Capture the cell that displays the provided text and extract its [x, y] central coordinate. 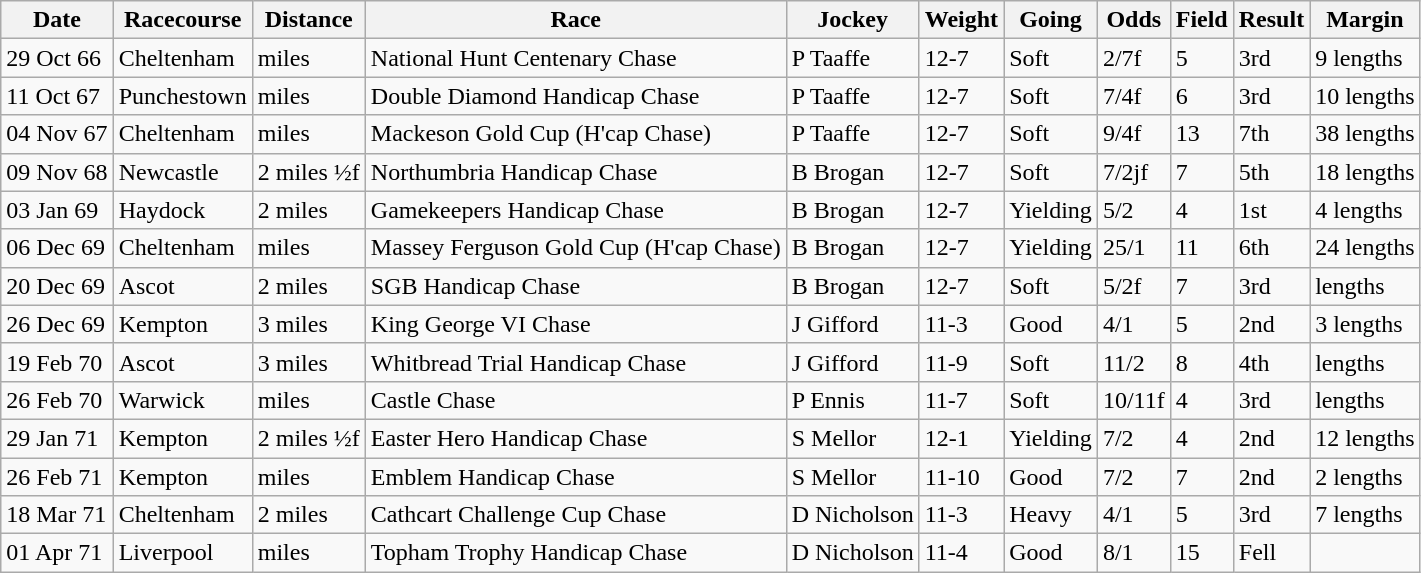
15 [1202, 553]
9 lengths [1365, 58]
13 [1202, 134]
Result [1271, 20]
Racecourse [182, 20]
12-1 [961, 438]
Mackeson Gold Cup (H'cap Chase) [576, 134]
Going [1051, 20]
Easter Hero Handicap Chase [576, 438]
National Hunt Centenary Chase [576, 58]
29 Jan 71 [57, 438]
Distance [308, 20]
P Ennis [852, 400]
20 Dec 69 [57, 286]
Haydock [182, 210]
Fell [1271, 553]
Field [1202, 20]
Emblem Handicap Chase [576, 477]
11 [1202, 248]
8/1 [1134, 553]
5/2f [1134, 286]
25/1 [1134, 248]
Northumbria Handicap Chase [576, 172]
5/2 [1134, 210]
11-4 [961, 553]
Whitbread Trial Handicap Chase [576, 362]
19 Feb 70 [57, 362]
Race [576, 20]
09 Nov 68 [57, 172]
29 Oct 66 [57, 58]
Jockey [852, 20]
Punchestown [182, 96]
6th [1271, 248]
Margin [1365, 20]
04 Nov 67 [57, 134]
King George VI Chase [576, 324]
Odds [1134, 20]
2/7f [1134, 58]
11/2 [1134, 362]
26 Dec 69 [57, 324]
11-7 [961, 400]
2 lengths [1365, 477]
11 Oct 67 [57, 96]
Massey Ferguson Gold Cup (H'cap Chase) [576, 248]
9/4f [1134, 134]
1st [1271, 210]
18 lengths [1365, 172]
7/2jf [1134, 172]
Liverpool [182, 553]
7 lengths [1365, 515]
6 [1202, 96]
10/11f [1134, 400]
Date [57, 20]
Topham Trophy Handicap Chase [576, 553]
3 lengths [1365, 324]
Castle Chase [576, 400]
5th [1271, 172]
4th [1271, 362]
8 [1202, 362]
4 lengths [1365, 210]
Double Diamond Handicap Chase [576, 96]
Newcastle [182, 172]
11-9 [961, 362]
7th [1271, 134]
03 Jan 69 [57, 210]
01 Apr 71 [57, 553]
7/4f [1134, 96]
10 lengths [1365, 96]
26 Feb 70 [57, 400]
11-10 [961, 477]
Gamekeepers Handicap Chase [576, 210]
38 lengths [1365, 134]
26 Feb 71 [57, 477]
Cathcart Challenge Cup Chase [576, 515]
Weight [961, 20]
18 Mar 71 [57, 515]
Warwick [182, 400]
SGB Handicap Chase [576, 286]
24 lengths [1365, 248]
12 lengths [1365, 438]
06 Dec 69 [57, 248]
Heavy [1051, 515]
